For the text-containing cell, return its midpoint in [x, y] coordinate format. 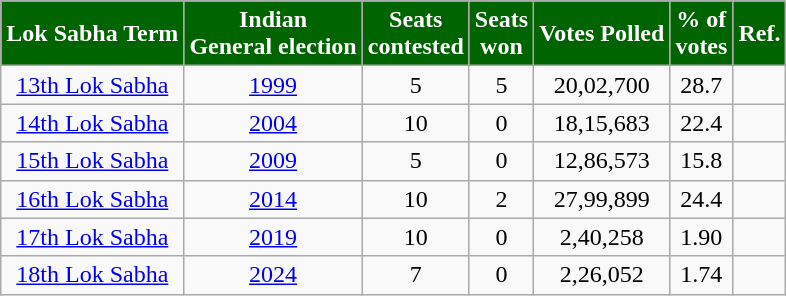
1.90 [702, 237]
28.7 [702, 85]
2,26,052 [602, 275]
12,86,573 [602, 161]
15th Lok Sabha [92, 161]
20,02,700 [602, 85]
Lok Sabha Term [92, 34]
18th Lok Sabha [92, 275]
14th Lok Sabha [92, 123]
2019 [273, 237]
15.8 [702, 161]
IndianGeneral election [273, 34]
Seatswon [501, 34]
17th Lok Sabha [92, 237]
Votes Polled [602, 34]
1.74 [702, 275]
2 [501, 199]
13th Lok Sabha [92, 85]
22.4 [702, 123]
2024 [273, 275]
Seatscontested [416, 34]
% of votes [702, 34]
27,99,899 [602, 199]
2014 [273, 199]
2,40,258 [602, 237]
2004 [273, 123]
2009 [273, 161]
18,15,683 [602, 123]
Ref. [760, 34]
16th Lok Sabha [92, 199]
1999 [273, 85]
7 [416, 275]
24.4 [702, 199]
